Scan for the cell matching the given text and deliver its (x, y) coordinate at center. 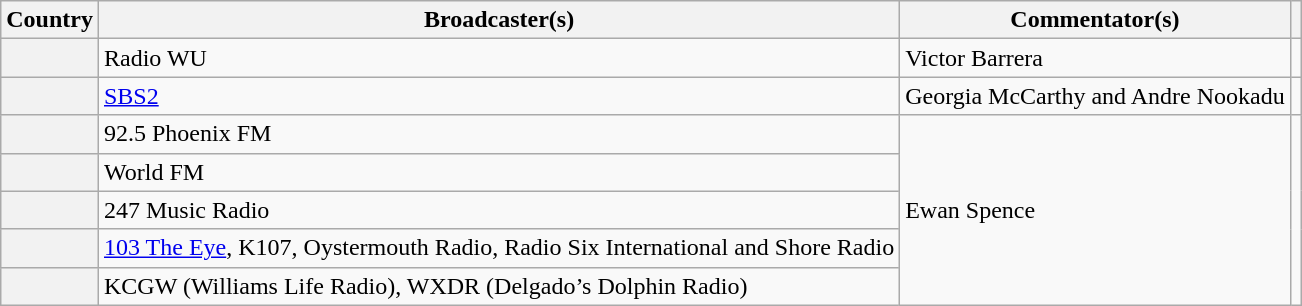
SBS2 (498, 96)
Victor Barrera (1096, 58)
247 Music Radio (498, 210)
Georgia McCarthy and Andre Nookadu (1096, 96)
Country (50, 20)
Ewan Spence (1096, 210)
Radio WU (498, 58)
KCGW (Williams Life Radio), WXDR (Delgado’s Dolphin Radio) (498, 286)
103 The Eye, K107, Oystermouth Radio, Radio Six International and Shore Radio (498, 248)
92.5 Phoenix FM (498, 134)
Commentator(s) (1096, 20)
Broadcaster(s) (498, 20)
World FM (498, 172)
